Scan for the cell matching the given text and deliver its (X, Y) coordinate at center. 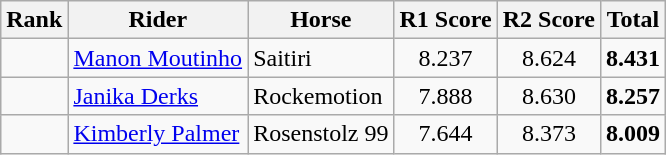
8.009 (634, 134)
R1 Score (446, 20)
Manon Moutinho (158, 58)
Kimberly Palmer (158, 134)
Total (634, 20)
8.630 (548, 96)
8.373 (548, 134)
8.257 (634, 96)
8.431 (634, 58)
R2 Score (548, 20)
7.888 (446, 96)
8.237 (446, 58)
Horse (321, 20)
7.644 (446, 134)
Rockemotion (321, 96)
Saitiri (321, 58)
Rank (34, 20)
8.624 (548, 58)
Rosenstolz 99 (321, 134)
Janika Derks (158, 96)
Rider (158, 20)
